Capture the cell that displays the provided text and extract its (X, Y) central coordinate. 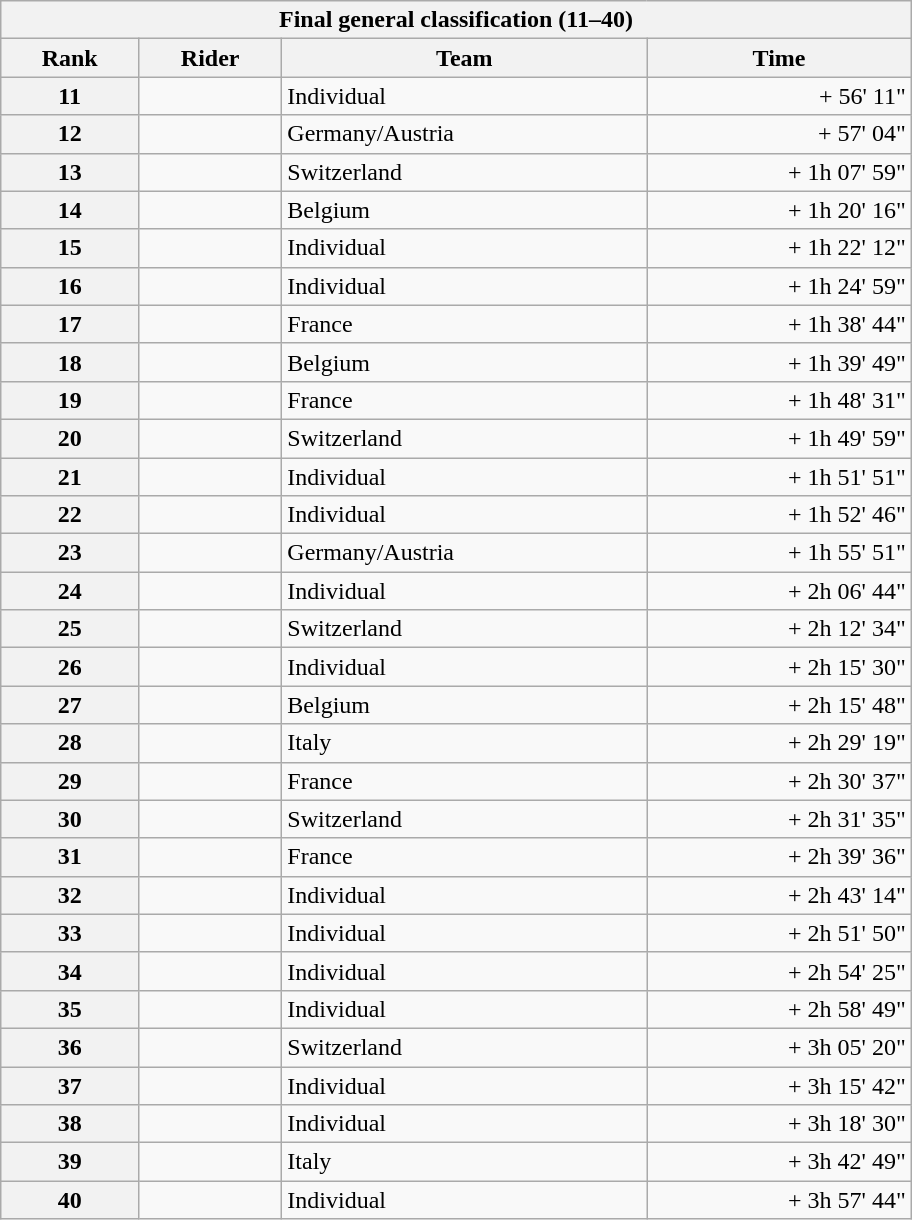
+ 3h 18' 30" (779, 1124)
Rider (210, 58)
32 (70, 895)
23 (70, 553)
21 (70, 477)
27 (70, 705)
+ 2h 43' 14" (779, 895)
38 (70, 1124)
+ 56' 11" (779, 96)
Team (464, 58)
+ 1h 55' 51" (779, 553)
+ 1h 48' 31" (779, 400)
14 (70, 210)
28 (70, 743)
+ 3h 05' 20" (779, 1047)
+ 1h 49' 59" (779, 438)
+ 2h 15' 48" (779, 705)
+ 2h 06' 44" (779, 591)
40 (70, 1200)
13 (70, 172)
31 (70, 857)
+ 1h 24' 59" (779, 286)
20 (70, 438)
+ 2h 12' 34" (779, 629)
+ 57' 04" (779, 134)
11 (70, 96)
+ 2h 39' 36" (779, 857)
12 (70, 134)
29 (70, 781)
17 (70, 324)
+ 3h 42' 49" (779, 1162)
+ 2h 29' 19" (779, 743)
+ 1h 39' 49" (779, 362)
+ 3h 15' 42" (779, 1085)
22 (70, 515)
+ 2h 31' 35" (779, 819)
+ 2h 54' 25" (779, 971)
+ 1h 52' 46" (779, 515)
+ 2h 15' 30" (779, 667)
+ 2h 51' 50" (779, 933)
19 (70, 400)
Rank (70, 58)
33 (70, 933)
35 (70, 1009)
Final general classification (11–40) (456, 20)
37 (70, 1085)
Time (779, 58)
15 (70, 248)
34 (70, 971)
24 (70, 591)
+ 3h 57' 44" (779, 1200)
18 (70, 362)
16 (70, 286)
+ 2h 58' 49" (779, 1009)
+ 2h 30' 37" (779, 781)
+ 1h 22' 12" (779, 248)
25 (70, 629)
39 (70, 1162)
26 (70, 667)
+ 1h 38' 44" (779, 324)
36 (70, 1047)
+ 1h 07' 59" (779, 172)
+ 1h 51' 51" (779, 477)
30 (70, 819)
+ 1h 20' 16" (779, 210)
